Capture the cell that displays the provided text and extract its (X, Y) central coordinate. 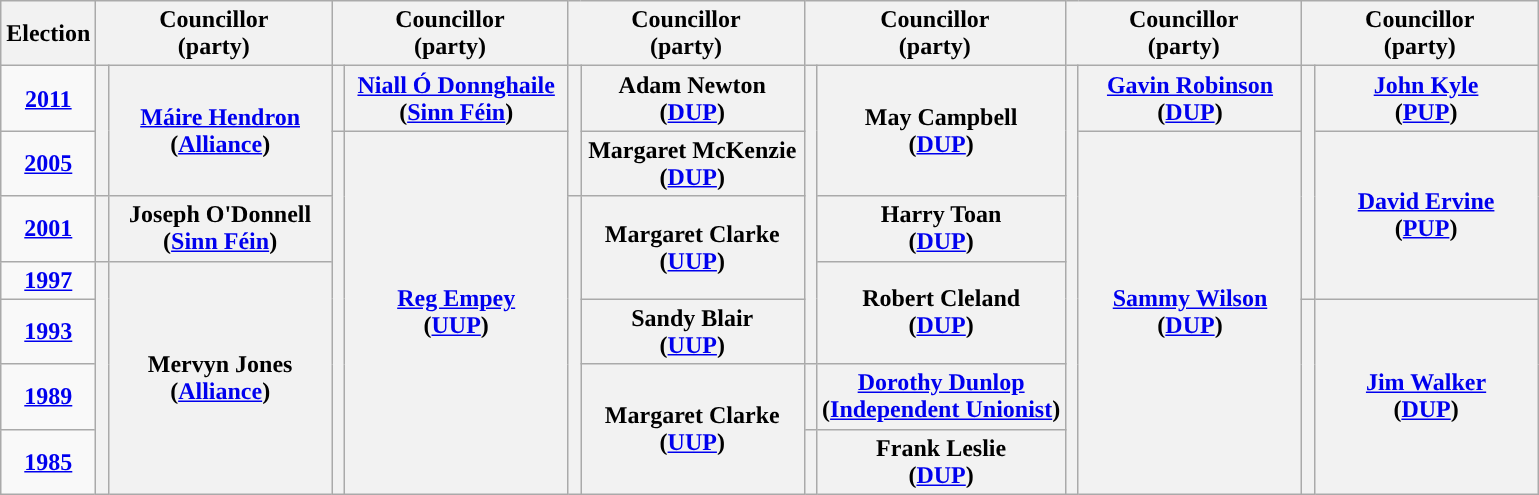
1989 (48, 396)
1997 (48, 280)
Niall Ó Donnghaile (Sinn Féin) (456, 98)
Joseph O'Donnell (Sinn Féin) (220, 228)
David Ervine (PUP) (1426, 215)
2001 (48, 228)
1985 (48, 462)
Election (48, 34)
Dorothy Dunlop (Independent Unionist) (942, 396)
1993 (48, 332)
2005 (48, 164)
Harry Toan (DUP) (942, 228)
Sandy Blair (UUP) (692, 332)
Robert Cleland (DUP) (942, 312)
Gavin Robinson (DUP) (1190, 98)
Reg Empey (UUP) (456, 312)
John Kyle (PUP) (1426, 98)
May Campbell (DUP) (942, 131)
Adam Newton (DUP) (692, 98)
Sammy Wilson (DUP) (1190, 312)
2011 (48, 98)
Máire Hendron (Alliance) (220, 131)
Margaret McKenzie (DUP) (692, 164)
Mervyn Jones (Alliance) (220, 378)
Jim Walker (DUP) (1426, 396)
Frank Leslie (DUP) (942, 462)
